Detect which cell encompasses the target text, then output its (X, Y) center coordinate. 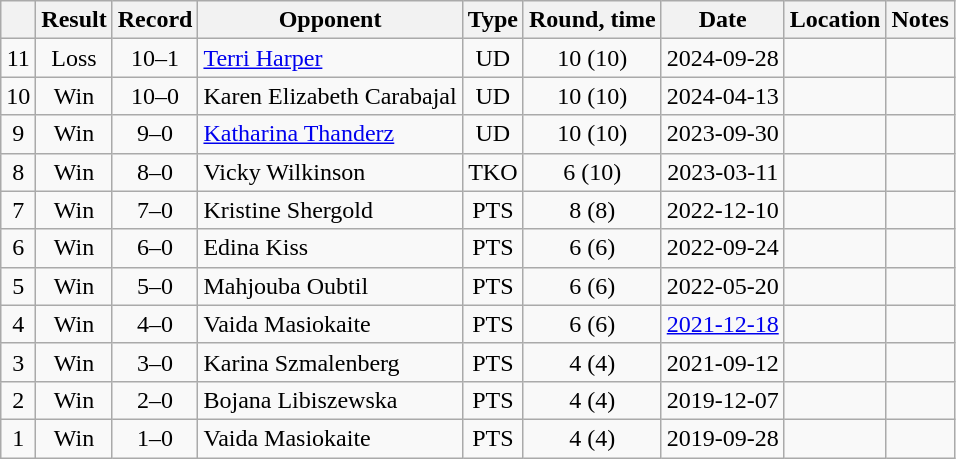
4 (18, 324)
2021-09-12 (722, 362)
Vicky Wilkinson (330, 172)
Opponent (330, 20)
Round, time (592, 20)
2 (18, 400)
6 (10) (592, 172)
2019-09-28 (722, 438)
Notes (920, 20)
2022-05-20 (722, 286)
Katharina Thanderz (330, 134)
10 (18, 96)
Bojana Libiszewska (330, 400)
Type (492, 20)
TKO (492, 172)
7–0 (155, 210)
Date (722, 20)
9–0 (155, 134)
4–0 (155, 324)
3–0 (155, 362)
8 (18, 172)
Loss (74, 58)
Record (155, 20)
10–0 (155, 96)
5–0 (155, 286)
Karina Szmalenberg (330, 362)
Location (835, 20)
8 (8) (592, 210)
Kristine Shergold (330, 210)
1–0 (155, 438)
11 (18, 58)
2024-04-13 (722, 96)
2019-12-07 (722, 400)
Result (74, 20)
1 (18, 438)
2023-03-11 (722, 172)
6–0 (155, 248)
2023-09-30 (722, 134)
8–0 (155, 172)
Karen Elizabeth Carabajal (330, 96)
Terri Harper (330, 58)
2021-12-18 (722, 324)
2022-12-10 (722, 210)
2022-09-24 (722, 248)
3 (18, 362)
5 (18, 286)
7 (18, 210)
Mahjouba Oubtil (330, 286)
9 (18, 134)
2024-09-28 (722, 58)
10–1 (155, 58)
6 (18, 248)
Edina Kiss (330, 248)
2–0 (155, 400)
